Search for the cell housing the specified text and yield its (x, y) center coordinate. 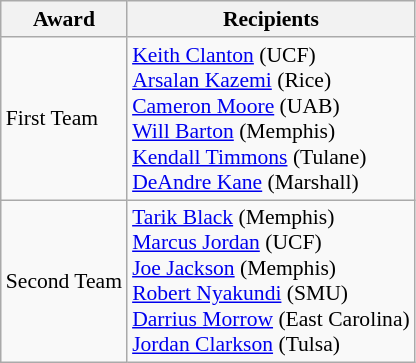
Second Team (64, 282)
Award (64, 19)
Tarik Black (Memphis)Marcus Jordan (UCF)Joe Jackson (Memphis)Robert Nyakundi (SMU)Darrius Morrow (East Carolina)Jordan Clarkson (Tulsa) (271, 282)
Recipients (271, 19)
Keith Clanton (UCF)Arsalan Kazemi (Rice)Cameron Moore (UAB)Will Barton (Memphis)Kendall Timmons (Tulane)DeAndre Kane (Marshall) (271, 118)
First Team (64, 118)
